Determine the [x, y] coordinate at the center of the cell enclosing the given text.  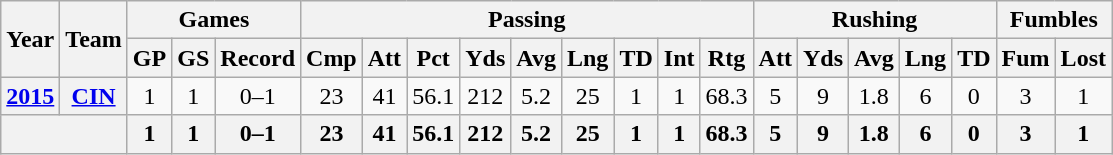
Pct [434, 58]
Lost [1083, 58]
Fumbles [1054, 20]
Rtg [726, 58]
2015 [30, 96]
CIN [94, 96]
Record [258, 58]
Fum [1026, 58]
Team [94, 39]
Cmp [332, 58]
Rushing [874, 20]
GS [194, 58]
Int [679, 58]
Passing [528, 20]
Games [214, 20]
GP [149, 58]
Year [30, 39]
